Find where the given text appears and provide that cell's center as [X, Y] coordinate. 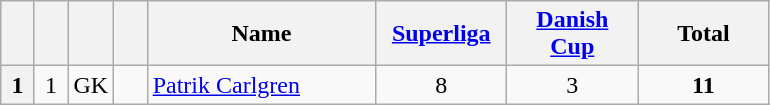
Superliga [442, 34]
Patrik Carlgren [262, 85]
Name [262, 34]
Total [704, 34]
8 [442, 85]
3 [572, 85]
Danish Cup [572, 34]
11 [704, 85]
GK [91, 85]
